Detect which cell encompasses the target text, then output its [x, y] center coordinate. 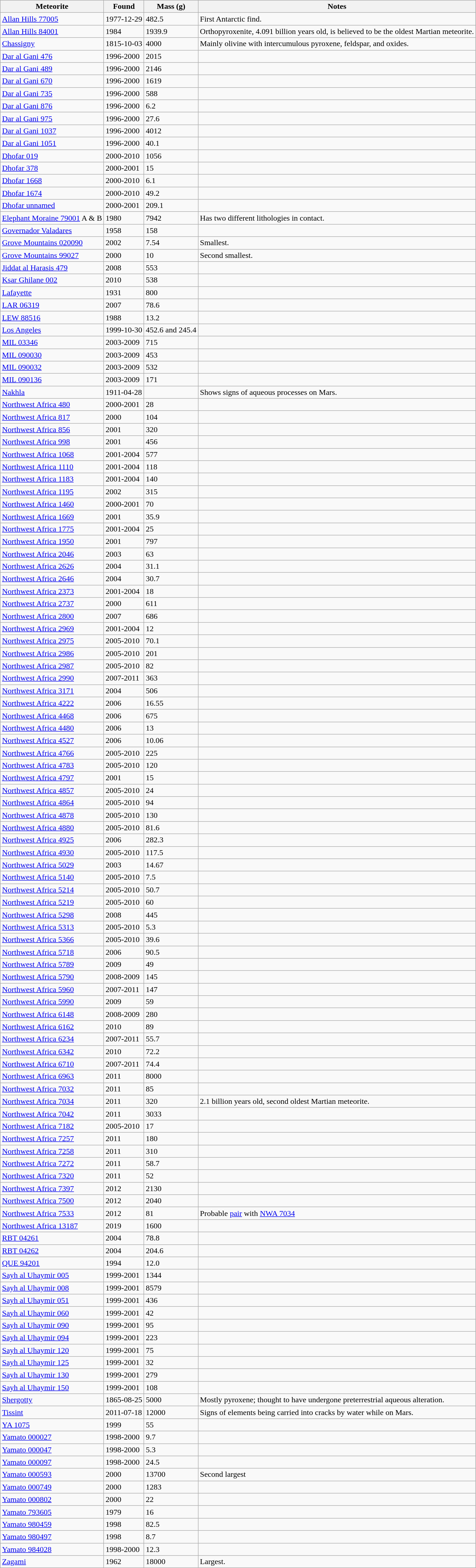
3033 [171, 1114]
QUE 94201 [52, 1263]
140 [171, 479]
7.5 [171, 877]
13 [171, 728]
Mass (g) [171, 7]
94 [171, 803]
Mainly olivine with intercumulous pyroxene, feldspar, and oxides. [337, 44]
108 [171, 1388]
2130 [171, 1189]
32 [171, 1363]
310 [171, 1151]
25 [171, 529]
Northwest Africa 998 [52, 442]
Ksar Ghilane 002 [52, 280]
Northwest Africa 2046 [52, 554]
180 [171, 1138]
Northwest Africa 480 [52, 405]
50.7 [171, 890]
8579 [171, 1288]
1815-10-03 [124, 44]
Northwest Africa 4864 [52, 803]
Northwest Africa 5366 [52, 939]
Dhofar unnamed [52, 206]
145 [171, 977]
158 [171, 230]
1979 [124, 1512]
12.3 [171, 1549]
LAR 06319 [52, 305]
Northwest Africa 2626 [52, 566]
Sayh al Uhaymir 005 [52, 1275]
Northwest Africa 4222 [52, 703]
10 [171, 255]
39.6 [171, 939]
1911-04-28 [124, 392]
1344 [171, 1275]
Sayh al Uhaymir 094 [52, 1338]
13700 [171, 1475]
Dhofar 1668 [52, 181]
8.7 [171, 1537]
Sayh al Uhaymir 120 [52, 1350]
Northwest Africa 2969 [52, 629]
Northwest Africa 7042 [52, 1114]
Northwest Africa 4930 [52, 852]
445 [171, 915]
Northwest Africa 1183 [52, 479]
85 [171, 1089]
Northwest Africa 13187 [52, 1226]
27.6 [171, 118]
Northwest Africa 5298 [52, 915]
225 [171, 753]
Northwest Africa 2800 [52, 616]
Northwest Africa 2986 [52, 653]
715 [171, 342]
Dar al Gani 670 [52, 81]
LEW 88516 [52, 317]
Yamato 000047 [52, 1450]
120 [171, 766]
Northwest Africa 817 [52, 417]
Northwest Africa 856 [52, 430]
Dar al Gani 1051 [52, 143]
Sayh al Uhaymir 090 [52, 1325]
82.5 [171, 1524]
1984 [124, 31]
Northwest Africa 5219 [52, 902]
First Antarctic find. [337, 19]
7942 [171, 218]
Northwest Africa 5029 [52, 865]
Northwest Africa 1669 [52, 516]
Dar al Gani 876 [52, 106]
58.7 [171, 1164]
Northwest Africa 5140 [52, 877]
75 [171, 1350]
Shergotty [52, 1400]
Northwest Africa 5960 [52, 989]
40.1 [171, 143]
60 [171, 902]
24.5 [171, 1462]
MIL 03346 [52, 342]
12.0 [171, 1263]
Dhofar 378 [52, 168]
31.1 [171, 566]
1977-12-29 [124, 19]
201 [171, 653]
Grove Mountains 99027 [52, 255]
Allan Hills 77005 [52, 19]
Northwest Africa 5790 [52, 977]
104 [171, 417]
1999 [124, 1425]
Notes [337, 7]
686 [171, 616]
Allan Hills 84001 [52, 31]
588 [171, 93]
14.67 [171, 865]
171 [171, 380]
95 [171, 1325]
Northwest Africa 1460 [52, 504]
Governador Valadares [52, 230]
2040 [171, 1201]
Northwest Africa 6162 [52, 1027]
1619 [171, 81]
482.5 [171, 19]
Has two different lithologies in contact. [337, 218]
1988 [124, 317]
Northwest Africa 1775 [52, 529]
Tissint [52, 1412]
Nakhla [52, 392]
Found [124, 7]
59 [171, 1002]
Probable pair with NWA 7034 [337, 1213]
Meteorite [52, 7]
MIL 090032 [52, 367]
1865-08-25 [124, 1400]
Northwest Africa 2990 [52, 678]
453 [171, 355]
611 [171, 604]
Northwest Africa 7500 [52, 1201]
RBT 04261 [52, 1238]
7.54 [171, 243]
436 [171, 1300]
55 [171, 1425]
Dhofar 019 [52, 156]
Northwest Africa 7257 [52, 1138]
506 [171, 691]
Yamato 980459 [52, 1524]
Dar al Gani 1037 [52, 131]
363 [171, 678]
2.1 billion years old, second oldest Martian meteorite. [337, 1101]
204.6 [171, 1251]
1980 [124, 218]
Northwest Africa 5789 [52, 965]
MIL 090030 [52, 355]
1931 [124, 293]
Jiddat al Harasis 479 [52, 268]
538 [171, 280]
Los Angeles [52, 330]
52 [171, 1176]
6.2 [171, 106]
81 [171, 1213]
Sayh al Uhaymir 051 [52, 1300]
82 [171, 666]
452.6 and 245.4 [171, 330]
9.7 [171, 1437]
Northwest Africa 7034 [52, 1101]
49.2 [171, 193]
22 [171, 1499]
12000 [171, 1412]
Smallest. [337, 243]
Northwest Africa 6234 [52, 1039]
Dar al Gani 735 [52, 93]
Second largest [337, 1475]
42 [171, 1313]
Northwest Africa 7320 [52, 1176]
1283 [171, 1487]
78.8 [171, 1238]
Northwest Africa 4925 [52, 840]
Elephant Moraine 79001 A & B [52, 218]
28 [171, 405]
Northwest Africa 5718 [52, 952]
18000 [171, 1562]
Yamato 000593 [52, 1475]
24 [171, 790]
675 [171, 716]
Orthopyroxenite, 4.091 billion years old, is believed to be the oldest Martian meteorite. [337, 31]
282.3 [171, 840]
Northwest Africa 1068 [52, 454]
118 [171, 467]
Northwest Africa 2737 [52, 604]
90.5 [171, 952]
Yamato 793605 [52, 1512]
16.55 [171, 703]
1999-10-30 [124, 330]
Sayh al Uhaymir 125 [52, 1363]
17 [171, 1126]
Northwest Africa 7182 [52, 1126]
Northwest Africa 7258 [52, 1151]
78.6 [171, 305]
117.5 [171, 852]
16 [171, 1512]
Dar al Gani 476 [52, 56]
Lafayette [52, 293]
Northwest Africa 4527 [52, 740]
Shows signs of aqueous processes on Mars. [337, 392]
Northwest Africa 7032 [52, 1089]
Northwest Africa 4880 [52, 828]
Northwest Africa 6342 [52, 1052]
553 [171, 268]
5000 [171, 1400]
Northwest Africa 7533 [52, 1213]
Northwest Africa 4857 [52, 790]
Northwest Africa 5214 [52, 890]
4000 [171, 44]
1600 [171, 1226]
Northwest Africa 4480 [52, 728]
209.1 [171, 206]
Northwest Africa 2975 [52, 641]
18 [171, 591]
Northwest Africa 3171 [52, 691]
2146 [171, 69]
Dhofar 1674 [52, 193]
797 [171, 541]
Northwest Africa 2646 [52, 579]
280 [171, 1014]
2015 [171, 56]
74.4 [171, 1064]
89 [171, 1027]
2011-07-18 [124, 1412]
1958 [124, 230]
MIL 090136 [52, 380]
Northwest Africa 6963 [52, 1076]
Northwest Africa 7397 [52, 1189]
Northwest Africa 5990 [52, 1002]
Yamato 000027 [52, 1437]
Yamato 000802 [52, 1499]
70.1 [171, 641]
130 [171, 815]
315 [171, 492]
Signs of elements being carried into cracks by water while on Mars. [337, 1412]
Northwest Africa 1110 [52, 467]
Northwest Africa 4783 [52, 766]
Northwest Africa 2987 [52, 666]
Northwest Africa 1195 [52, 492]
Dar al Gani 975 [52, 118]
YA 1075 [52, 1425]
147 [171, 989]
Yamato 980497 [52, 1537]
55.7 [171, 1039]
63 [171, 554]
1939.9 [171, 31]
8000 [171, 1076]
Grove Mountains 020090 [52, 243]
577 [171, 454]
Northwest Africa 7272 [52, 1164]
279 [171, 1375]
Dar al Gani 489 [52, 69]
30.7 [171, 579]
Sayh al Uhaymir 150 [52, 1388]
Northwest Africa 2373 [52, 591]
Northwest Africa 4766 [52, 753]
6.1 [171, 181]
4012 [171, 131]
81.6 [171, 828]
Northwest Africa 6710 [52, 1064]
72.2 [171, 1052]
49 [171, 965]
Northwest Africa 5313 [52, 927]
1056 [171, 156]
70 [171, 504]
13.2 [171, 317]
1994 [124, 1263]
35.9 [171, 516]
Mostly pyroxene; thought to have undergone preterrestrial aqueous alteration. [337, 1400]
Chassigny [52, 44]
Largest. [337, 1562]
Yamato 000749 [52, 1487]
Yamato 000097 [52, 1462]
Yamato 984028 [52, 1549]
Northwest Africa 4468 [52, 716]
Northwest Africa 4878 [52, 815]
Second smallest. [337, 255]
Sayh al Uhaymir 060 [52, 1313]
2019 [124, 1226]
Zagami [52, 1562]
Sayh al Uhaymir 008 [52, 1288]
532 [171, 367]
456 [171, 442]
12 [171, 629]
RBT 04262 [52, 1251]
Sayh al Uhaymir 130 [52, 1375]
800 [171, 293]
Northwest Africa 1950 [52, 541]
Northwest Africa 4797 [52, 778]
10.06 [171, 740]
1962 [124, 1562]
223 [171, 1338]
Northwest Africa 6148 [52, 1014]
